Capture the cell that displays the provided text and extract its (x, y) central coordinate. 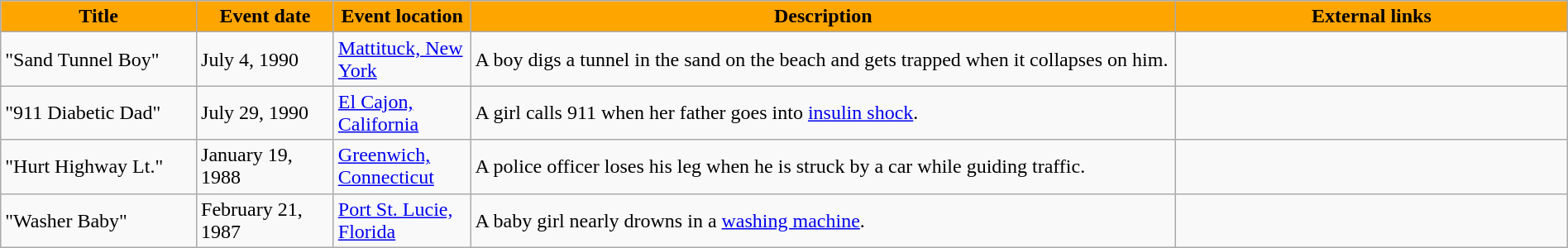
Event date (265, 17)
A girl calls 911 when her father goes into insulin shock. (824, 112)
July 29, 1990 (265, 112)
El Cajon, California (402, 112)
"Washer Baby" (99, 220)
Port St. Lucie, Florida (402, 220)
A baby girl nearly drowns in a washing machine. (824, 220)
Mattituck, New York (402, 60)
February 21, 1987 (265, 220)
Greenwich, Connecticut (402, 167)
A boy digs a tunnel in the sand on the beach and gets trapped when it collapses on him. (824, 60)
Event location (402, 17)
July 4, 1990 (265, 60)
A police officer loses his leg when he is struck by a car while guiding traffic. (824, 167)
"Hurt Highway Lt." (99, 167)
External links (1372, 17)
Description (824, 17)
Title (99, 17)
"911 Diabetic Dad" (99, 112)
January 19, 1988 (265, 167)
"Sand Tunnel Boy" (99, 60)
